From the cell containing the given text, extract its center point as [X, Y] coordinate. 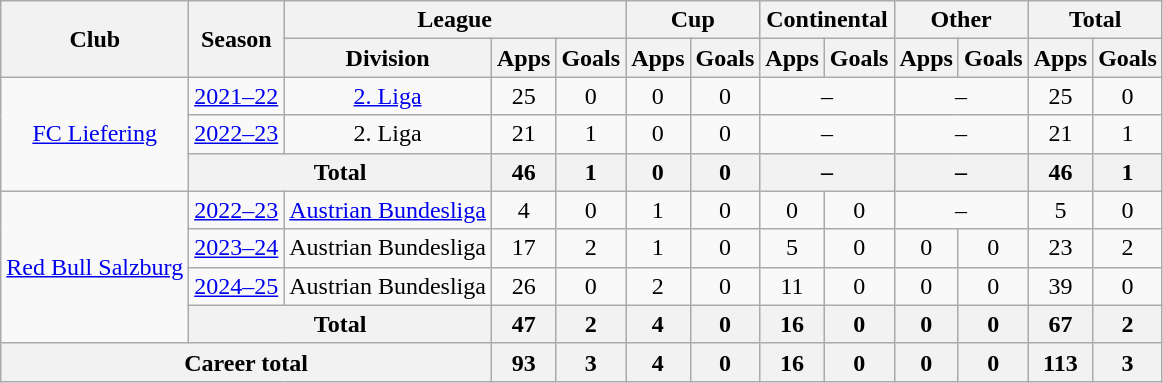
47 [523, 324]
League [455, 20]
Club [95, 39]
23 [1060, 248]
Continental [827, 20]
Division [388, 58]
Red Bull Salzburg [95, 267]
39 [1060, 286]
2021–22 [236, 96]
17 [523, 248]
Career total [246, 362]
2024–25 [236, 286]
2023–24 [236, 248]
Other [961, 20]
FC Liefering [95, 134]
Cup [693, 20]
113 [1060, 362]
67 [1060, 324]
11 [792, 286]
93 [523, 362]
Season [236, 39]
26 [523, 286]
